Scan for the cell matching the given text and deliver its [x, y] coordinate at center. 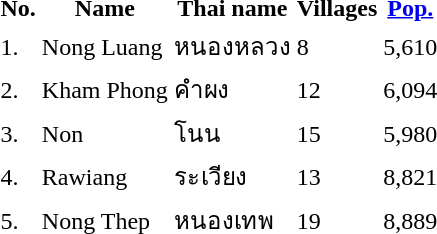
8 [336, 46]
ระเวียง [232, 176]
12 [336, 90]
โนน [232, 133]
คำผง [232, 90]
Non [104, 133]
13 [336, 176]
15 [336, 133]
Nong Luang [104, 46]
หนองหลวง [232, 46]
Kham Phong [104, 90]
Rawiang [104, 176]
